Return the (X, Y) coordinate for the center point of the cell that contains the specified text.  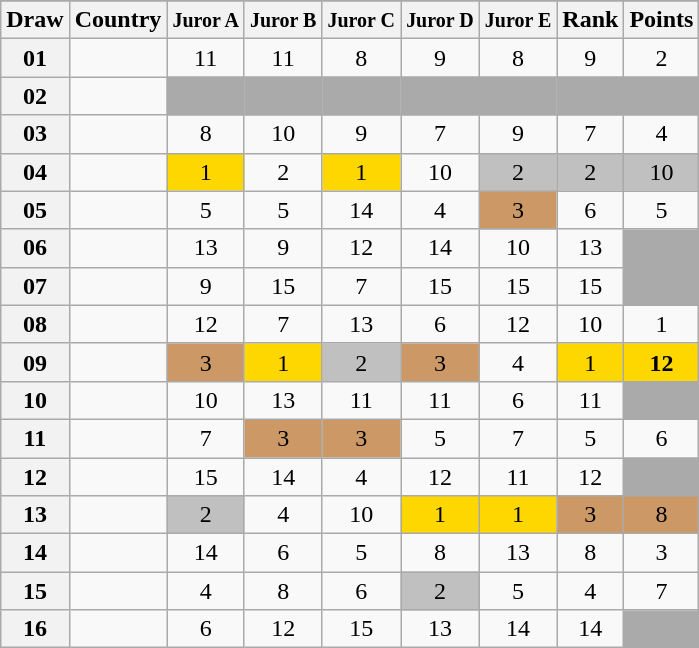
06 (35, 248)
Juror A (206, 20)
04 (35, 172)
08 (35, 324)
Juror D (440, 20)
Draw (35, 20)
Juror B (283, 20)
16 (35, 629)
03 (35, 134)
Points (662, 20)
01 (35, 58)
Juror C (362, 20)
Rank (590, 20)
02 (35, 96)
09 (35, 362)
Juror E (518, 20)
07 (35, 286)
05 (35, 210)
Country (118, 20)
